Capture the cell that displays the provided text and extract its [X, Y] central coordinate. 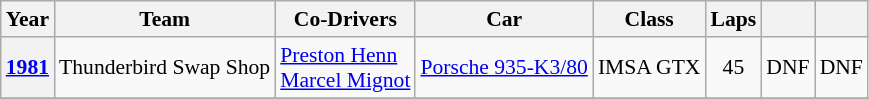
Preston Henn Marcel Mignot [345, 68]
1981 [28, 68]
Co-Drivers [345, 19]
Year [28, 19]
Thunderbird Swap Shop [164, 68]
IMSA GTX [650, 68]
Team [164, 19]
Laps [734, 19]
Porsche 935-K3/80 [504, 68]
45 [734, 68]
Class [650, 19]
Car [504, 19]
